Find where the given text appears and provide that cell's center as [X, Y] coordinate. 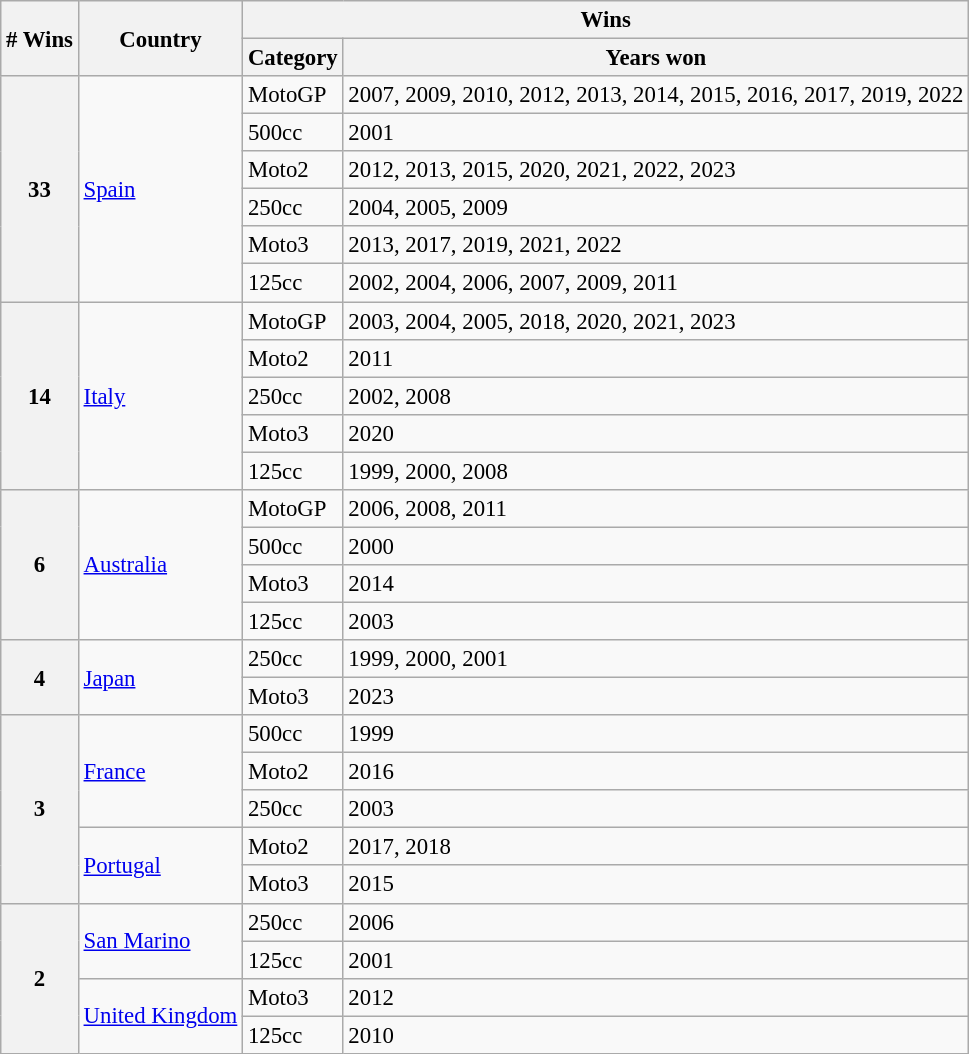
1999, 2000, 2008 [656, 471]
Australia [160, 565]
2015 [656, 885]
Spain [160, 189]
# Wins [40, 38]
2010 [656, 1035]
Category [293, 58]
14 [40, 396]
San Marino [160, 940]
2003, 2004, 2005, 2018, 2020, 2021, 2023 [656, 321]
4 [40, 678]
2002, 2004, 2006, 2007, 2009, 2011 [656, 283]
Japan [160, 678]
2016 [656, 772]
2011 [656, 358]
1999, 2000, 2001 [656, 659]
2004, 2005, 2009 [656, 208]
2006, 2008, 2011 [656, 509]
2023 [656, 697]
2000 [656, 546]
2 [40, 978]
United Kingdom [160, 1016]
2014 [656, 584]
3 [40, 809]
2012 [656, 997]
Italy [160, 396]
Country [160, 38]
Wins [606, 20]
2013, 2017, 2019, 2021, 2022 [656, 245]
2006 [656, 922]
Portugal [160, 866]
France [160, 772]
2007, 2009, 2010, 2012, 2013, 2014, 2015, 2016, 2017, 2019, 2022 [656, 95]
6 [40, 565]
2002, 2008 [656, 396]
2017, 2018 [656, 847]
33 [40, 189]
1999 [656, 734]
2012, 2013, 2015, 2020, 2021, 2022, 2023 [656, 170]
Years won [656, 58]
2020 [656, 433]
